Return the (x, y) coordinate for the center point of the cell that contains the specified text.  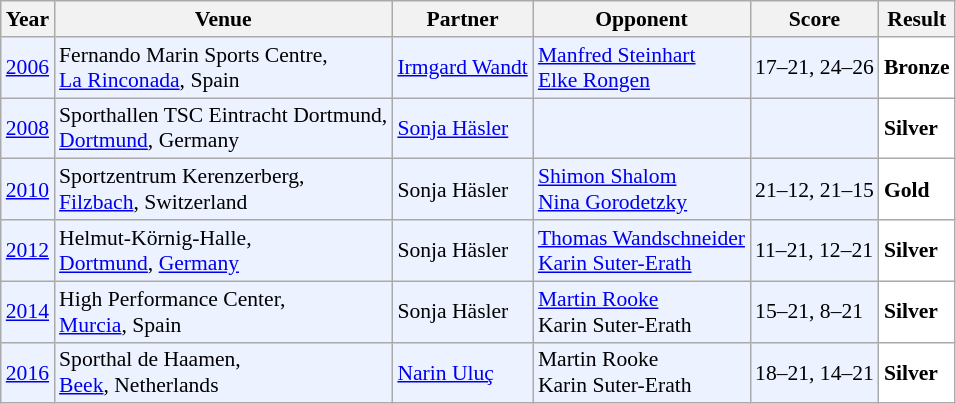
Gold (917, 190)
Helmut-Körnig-Halle,Dortmund, Germany (223, 250)
2010 (28, 190)
2012 (28, 250)
15–21, 8–21 (814, 312)
Result (917, 19)
Narin Uluç (462, 372)
Sportzentrum Kerenzerberg,Filzbach, Switzerland (223, 190)
21–12, 21–15 (814, 190)
17–21, 24–26 (814, 68)
High Performance Center,Murcia, Spain (223, 312)
Fernando Marin Sports Centre,La Rinconada, Spain (223, 68)
Shimon Shalom Nina Gorodetzky (642, 190)
Manfred Steinhart Elke Rongen (642, 68)
Thomas Wandschneider Karin Suter-Erath (642, 250)
2006 (28, 68)
Bronze (917, 68)
2016 (28, 372)
Sporthallen TSC Eintracht Dortmund,Dortmund, Germany (223, 128)
Partner (462, 19)
2014 (28, 312)
Opponent (642, 19)
11–21, 12–21 (814, 250)
2008 (28, 128)
Venue (223, 19)
Score (814, 19)
Sporthal de Haamen,Beek, Netherlands (223, 372)
Year (28, 19)
Irmgard Wandt (462, 68)
18–21, 14–21 (814, 372)
